Output the [X, Y] coordinate of the center of the cell containing the given text.  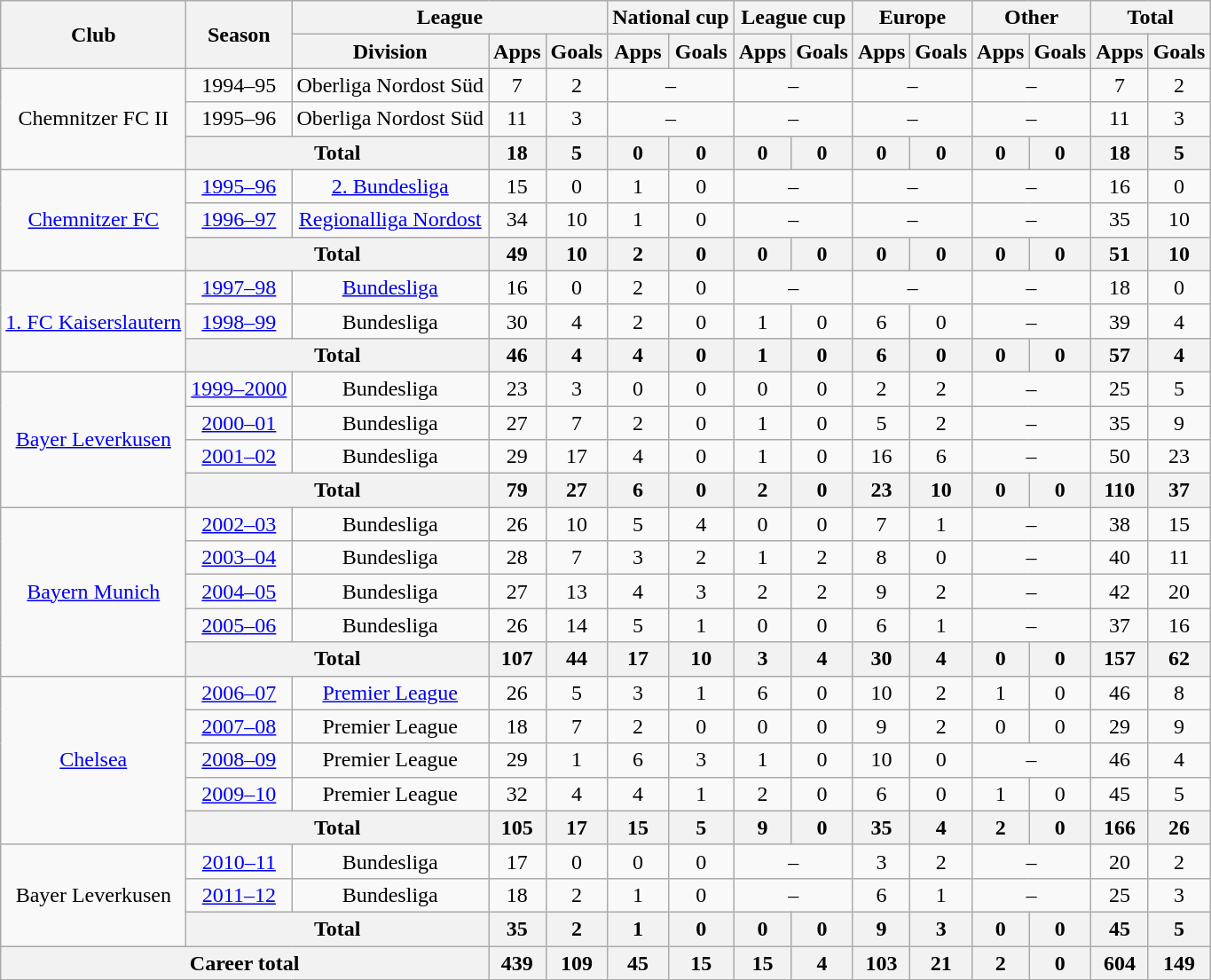
166 [1120, 827]
1997–98 [240, 287]
Chemnitzer FC [94, 220]
149 [1179, 962]
Chemnitzer FC II [94, 119]
1996–97 [240, 220]
2004–05 [240, 592]
40 [1120, 558]
44 [577, 659]
57 [1120, 355]
2009–10 [240, 794]
439 [517, 962]
2008–09 [240, 760]
39 [1120, 321]
Chelsea [94, 760]
Season [240, 35]
51 [1120, 254]
Career total [245, 962]
21 [941, 962]
Division [390, 51]
2002–03 [240, 524]
110 [1120, 490]
105 [517, 827]
2007–08 [240, 726]
2011–12 [240, 895]
1994–95 [240, 85]
34 [517, 220]
1999–2000 [240, 388]
13 [577, 592]
2006–07 [240, 693]
Club [94, 35]
Bayern Munich [94, 592]
42 [1120, 592]
League [450, 18]
League cup [793, 18]
1. FC Kaiserslautern [94, 321]
2. Bundesliga [390, 186]
49 [517, 254]
2000–01 [240, 423]
Other [1032, 18]
2001–02 [240, 457]
National cup [671, 18]
79 [517, 490]
2003–04 [240, 558]
103 [881, 962]
157 [1120, 659]
14 [577, 625]
32 [517, 794]
38 [1120, 524]
Europe [912, 18]
Regionalliga Nordost [390, 220]
28 [517, 558]
107 [517, 659]
62 [1179, 659]
2005–06 [240, 625]
50 [1120, 457]
2010–11 [240, 861]
604 [1120, 962]
1998–99 [240, 321]
109 [577, 962]
